Pinpoint the cell where the given text exists, returning its (x, y) midpoint coordinate. 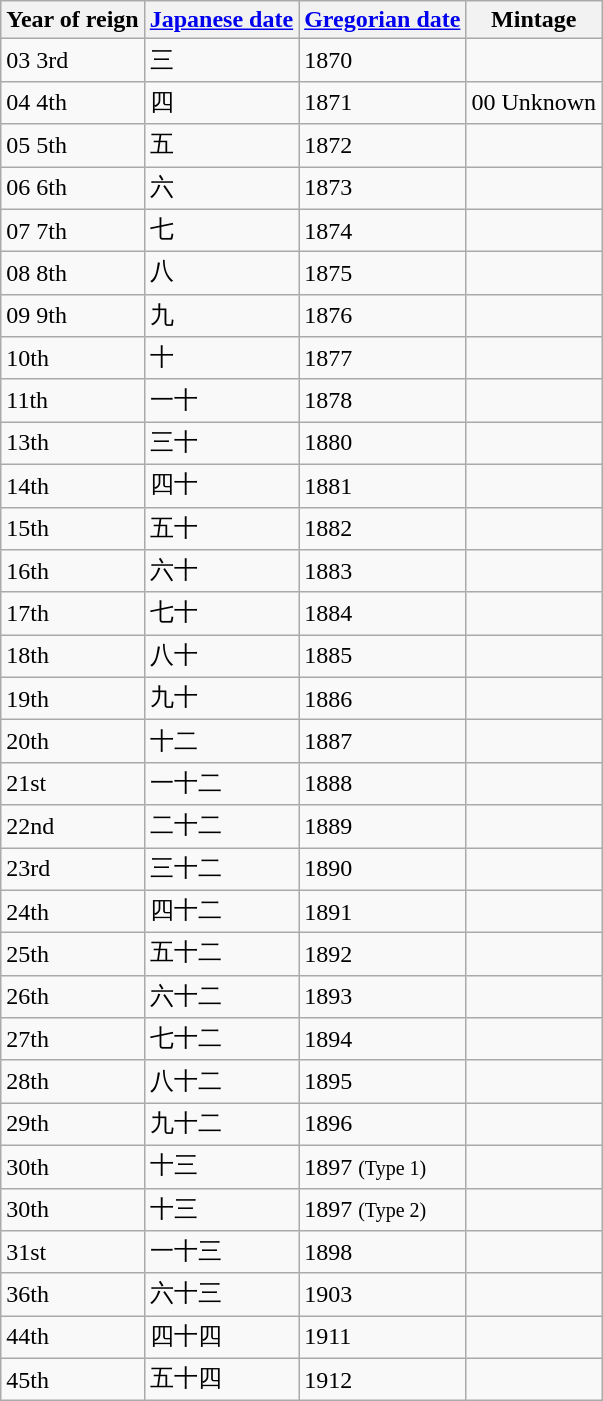
1878 (382, 400)
一十 (221, 400)
17th (72, 614)
1897 (Type 1) (382, 1166)
07 7th (72, 230)
七 (221, 230)
十 (221, 358)
九 (221, 316)
14th (72, 486)
10th (72, 358)
45th (72, 1380)
1872 (382, 146)
1891 (382, 912)
1885 (382, 656)
1892 (382, 954)
1912 (382, 1380)
六十 (221, 572)
13th (72, 444)
16th (72, 572)
1880 (382, 444)
04 4th (72, 102)
1883 (382, 572)
08 8th (72, 274)
七十 (221, 614)
1894 (382, 1040)
Gregorian date (382, 20)
八十二 (221, 1082)
06 6th (72, 188)
1898 (382, 1252)
四十四 (221, 1338)
Year of reign (72, 20)
1895 (382, 1082)
四十二 (221, 912)
一十三 (221, 1252)
31st (72, 1252)
十二 (221, 742)
1893 (382, 996)
1874 (382, 230)
26th (72, 996)
1870 (382, 60)
八十 (221, 656)
1884 (382, 614)
六十三 (221, 1294)
三 (221, 60)
二十二 (221, 826)
09 9th (72, 316)
1875 (382, 274)
Mintage (534, 20)
25th (72, 954)
五十 (221, 528)
六 (221, 188)
21st (72, 784)
1903 (382, 1294)
03 3rd (72, 60)
1911 (382, 1338)
1881 (382, 486)
15th (72, 528)
四十 (221, 486)
1887 (382, 742)
44th (72, 1338)
1897 (Type 2) (382, 1210)
1888 (382, 784)
1886 (382, 698)
22nd (72, 826)
三十 (221, 444)
00 Unknown (534, 102)
五十四 (221, 1380)
18th (72, 656)
1882 (382, 528)
三十二 (221, 870)
九十 (221, 698)
1871 (382, 102)
1896 (382, 1124)
八 (221, 274)
五十二 (221, 954)
36th (72, 1294)
1889 (382, 826)
20th (72, 742)
1890 (382, 870)
五 (221, 146)
05 5th (72, 146)
六十二 (221, 996)
1876 (382, 316)
27th (72, 1040)
29th (72, 1124)
七十二 (221, 1040)
1873 (382, 188)
Japanese date (221, 20)
28th (72, 1082)
23rd (72, 870)
四 (221, 102)
1877 (382, 358)
24th (72, 912)
11th (72, 400)
一十二 (221, 784)
九十二 (221, 1124)
19th (72, 698)
